Extract the [X, Y] coordinate from the center of the cell holding the provided text.  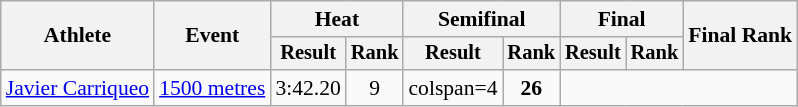
9 [375, 88]
Final Rank [740, 36]
Semifinal [482, 19]
colspan=4 [452, 88]
Heat [336, 19]
3:42.20 [308, 88]
Javier Carriqueo [78, 88]
1500 metres [212, 88]
Event [212, 36]
Athlete [78, 36]
Final [622, 19]
26 [531, 88]
